Return the [X, Y] coordinate for the center point of the cell that contains the specified text.  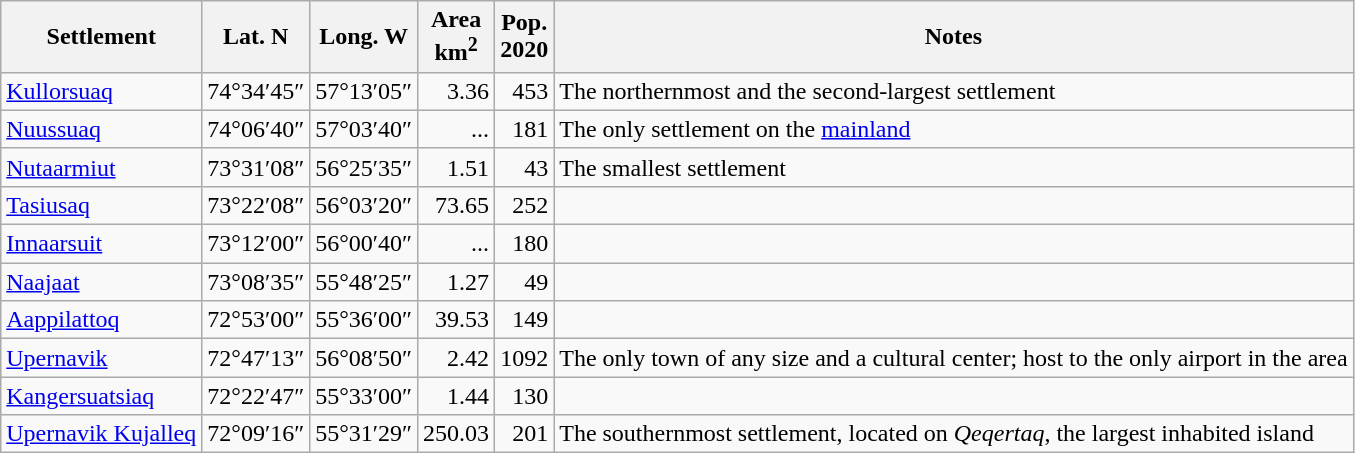
72°53′00″ [256, 320]
56°25′35″ [364, 167]
The smallest settlement [954, 167]
252 [524, 205]
Nutaarmiut [102, 167]
57°03′40″ [364, 129]
72°47′13″ [256, 358]
74°34′45″ [256, 91]
Settlement [102, 37]
55°33′00″ [364, 396]
180 [524, 244]
Long. W [364, 37]
1.27 [456, 282]
Tasiusaq [102, 205]
Upernavik [102, 358]
56°00′40″ [364, 244]
1092 [524, 358]
49 [524, 282]
181 [524, 129]
130 [524, 396]
72°09′16″ [256, 434]
Notes [954, 37]
Lat. N [256, 37]
The southernmost settlement, located on Qeqertaq, the largest inhabited island [954, 434]
Nuussuaq [102, 129]
453 [524, 91]
Aappilattoq [102, 320]
The northernmost and the second-largest settlement [954, 91]
250.03 [456, 434]
39.53 [456, 320]
43 [524, 167]
73°08′35″ [256, 282]
1.51 [456, 167]
55°48′25″ [364, 282]
Naajaat [102, 282]
73°22′08″ [256, 205]
The only town of any size and a cultural center; host to the only airport in the area [954, 358]
The only settlement on the mainland [954, 129]
Kangersuatsiaq [102, 396]
55°36′00″ [364, 320]
201 [524, 434]
72°22′47″ [256, 396]
3.36 [456, 91]
55°31′29″ [364, 434]
73°31′08″ [256, 167]
73.65 [456, 205]
1.44 [456, 396]
Areakm2 [456, 37]
73°12′00″ [256, 244]
Kullorsuaq [102, 91]
56°08′50″ [364, 358]
Pop.2020 [524, 37]
2.42 [456, 358]
56°03′20″ [364, 205]
Upernavik Kujalleq [102, 434]
Innaarsuit [102, 244]
74°06′40″ [256, 129]
149 [524, 320]
57°13′05″ [364, 91]
